For the text-containing cell, return its midpoint in [X, Y] coordinate format. 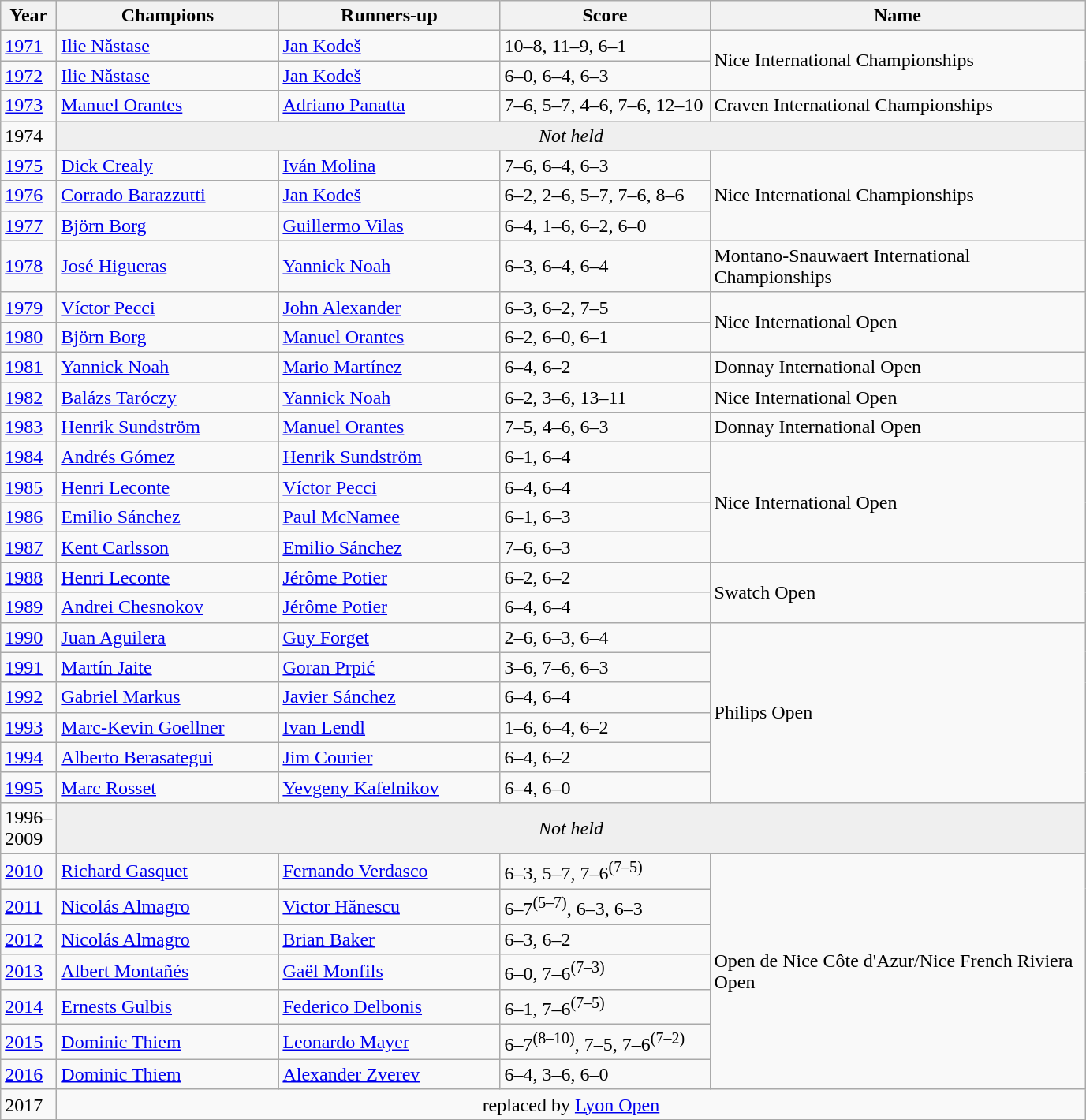
Martín Jaite [167, 667]
Javier Sánchez [390, 697]
Balázs Taróczy [167, 397]
Name [898, 16]
1979 [28, 307]
Alexander Zverev [390, 1074]
Andrei Chesnokov [167, 607]
1981 [28, 367]
Score [605, 16]
Albert Montañés [167, 972]
6–3, 6–2, 7–5 [605, 307]
1976 [28, 196]
Corrado Barazzutti [167, 196]
Runners-up [390, 16]
Federico Delbonis [390, 1006]
Kent Carlsson [167, 547]
6–3, 6–2 [605, 939]
2010 [28, 871]
1995 [28, 787]
Gaël Monfils [390, 972]
1984 [28, 457]
6–3, 6–4, 6–4 [605, 267]
1987 [28, 547]
6–1, 6–4 [605, 457]
6–4, 6–0 [605, 787]
3–6, 7–6, 6–3 [605, 667]
Guillermo Vilas [390, 226]
7–6, 6–3 [605, 547]
6–4, 1–6, 6–2, 6–0 [605, 226]
1977 [28, 226]
Year [28, 16]
1972 [28, 76]
Gabriel Markus [167, 697]
Craven International Championships [898, 106]
replaced by Lyon Open [571, 1104]
2011 [28, 907]
1988 [28, 577]
6–2, 3–6, 13–11 [605, 397]
Mario Martínez [390, 367]
6–0, 7–6(7–3) [605, 972]
1986 [28, 517]
1989 [28, 607]
Paul McNamee [390, 517]
7–6, 6–4, 6–3 [605, 166]
1993 [28, 727]
6–3, 5–7, 7–6(7–5) [605, 871]
Alberto Berasategui [167, 757]
1994 [28, 757]
2016 [28, 1074]
Juan Aguilera [167, 637]
Marc Rosset [167, 787]
6–2, 2–6, 5–7, 7–6, 8–6 [605, 196]
Ivan Lendl [390, 727]
1985 [28, 487]
6–7(8–10), 7–5, 7–6(7–2) [605, 1043]
Richard Gasquet [167, 871]
6–4, 3–6, 6–0 [605, 1074]
6–1, 6–3 [605, 517]
2012 [28, 939]
1990 [28, 637]
1973 [28, 106]
1992 [28, 697]
Adriano Panatta [390, 106]
1975 [28, 166]
2–6, 6–3, 6–4 [605, 637]
Victor Hănescu [390, 907]
6–0, 6–4, 6–3 [605, 76]
2014 [28, 1006]
Leonardo Mayer [390, 1043]
John Alexander [390, 307]
Champions [167, 16]
2015 [28, 1043]
1980 [28, 337]
Jim Courier [390, 757]
Open de Nice Côte d'Azur/Nice French Riviera Open [898, 972]
Brian Baker [390, 939]
6–1, 7–6(7–5) [605, 1006]
1982 [28, 397]
1996–2009 [28, 828]
Dick Crealy [167, 166]
6–7(5–7), 6–3, 6–3 [605, 907]
1974 [28, 136]
Andrés Gómez [167, 457]
1978 [28, 267]
6–2, 6–2 [605, 577]
6–2, 6–0, 6–1 [605, 337]
Fernando Verdasco [390, 871]
7–5, 4–6, 6–3 [605, 427]
10–8, 11–9, 6–1 [605, 46]
2013 [28, 972]
Swatch Open [898, 592]
Goran Prpić [390, 667]
Marc-Kevin Goellner [167, 727]
José Higueras [167, 267]
1971 [28, 46]
1–6, 6–4, 6–2 [605, 727]
Montano-Snauwaert International Championships [898, 267]
1991 [28, 667]
Philips Open [898, 712]
7–6, 5–7, 4–6, 7–6, 12–10 [605, 106]
Guy Forget [390, 637]
2017 [28, 1104]
1983 [28, 427]
Ernests Gulbis [167, 1006]
Yevgeny Kafelnikov [390, 787]
Iván Molina [390, 166]
